Determine the [x, y] coordinate at the center of the cell enclosing the given text.  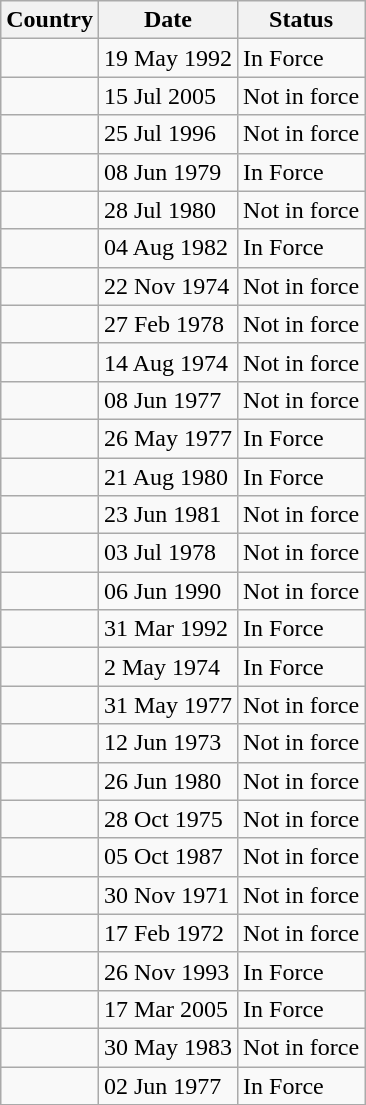
08 Jun 1979 [168, 172]
22 Nov 1974 [168, 286]
04 Aug 1982 [168, 248]
26 May 1977 [168, 438]
31 May 1977 [168, 705]
27 Feb 1978 [168, 324]
03 Jul 1978 [168, 553]
31 Mar 1992 [168, 629]
Date [168, 20]
30 Nov 1971 [168, 895]
19 May 1992 [168, 58]
28 Jul 1980 [168, 210]
21 Aug 1980 [168, 477]
17 Feb 1972 [168, 933]
26 Jun 1980 [168, 781]
14 Aug 1974 [168, 362]
25 Jul 1996 [168, 134]
2 May 1974 [168, 667]
30 May 1983 [168, 1047]
02 Jun 1977 [168, 1085]
08 Jun 1977 [168, 400]
28 Oct 1975 [168, 819]
06 Jun 1990 [168, 591]
15 Jul 2005 [168, 96]
26 Nov 1993 [168, 971]
12 Jun 1973 [168, 743]
17 Mar 2005 [168, 1009]
Country [50, 20]
23 Jun 1981 [168, 515]
Status [302, 20]
05 Oct 1987 [168, 857]
